Capture the cell that displays the provided text and extract its [X, Y] central coordinate. 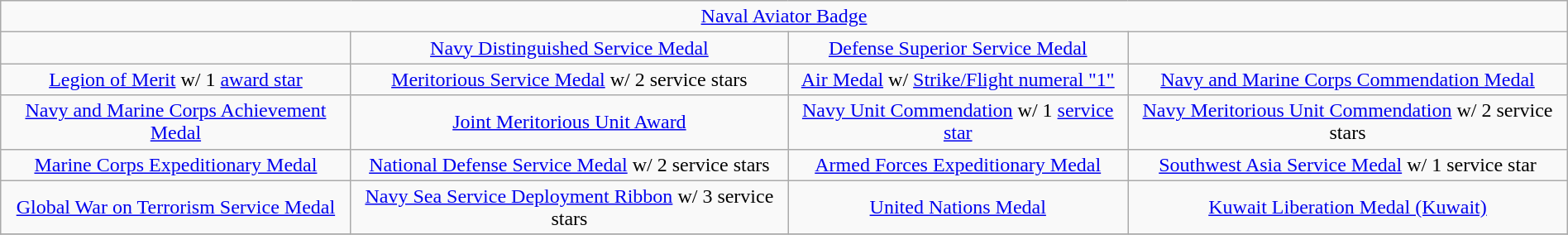
United Nations Medal [958, 207]
Navy Sea Service Deployment Ribbon w/ 3 service stars [569, 207]
Joint Meritorious Unit Award [569, 122]
Naval Aviator Badge [784, 17]
Defense Superior Service Medal [958, 48]
Navy and Marine Corps Commendation Medal [1348, 79]
Navy and Marine Corps Achievement Medal [175, 122]
National Defense Service Medal w/ 2 service stars [569, 165]
Navy Meritorious Unit Commendation w/ 2 service stars [1348, 122]
Navy Unit Commendation w/ 1 service star [958, 122]
Navy Distinguished Service Medal [569, 48]
Legion of Merit w/ 1 award star [175, 79]
Marine Corps Expeditionary Medal [175, 165]
Air Medal w/ Strike/Flight numeral "1" [958, 79]
Meritorious Service Medal w/ 2 service stars [569, 79]
Kuwait Liberation Medal (Kuwait) [1348, 207]
Global War on Terrorism Service Medal [175, 207]
Southwest Asia Service Medal w/ 1 service star [1348, 165]
Armed Forces Expeditionary Medal [958, 165]
